Extract the (X, Y) coordinate from the center of the cell holding the provided text.  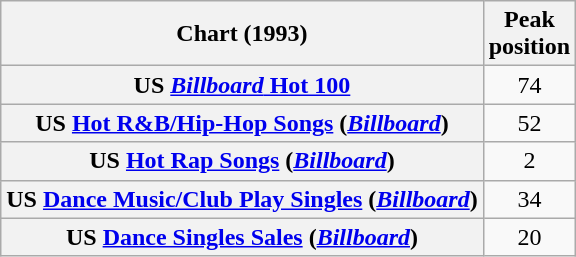
Peak position (529, 34)
20 (529, 237)
52 (529, 123)
2 (529, 161)
Chart (1993) (242, 34)
US Dance Singles Sales (Billboard) (242, 237)
US Dance Music/Club Play Singles (Billboard) (242, 199)
US Hot Rap Songs (Billboard) (242, 161)
US Hot R&B/Hip-Hop Songs (Billboard) (242, 123)
US Billboard Hot 100 (242, 85)
34 (529, 199)
74 (529, 85)
